Determine the (x, y) coordinate at the center of the cell enclosing the given text.  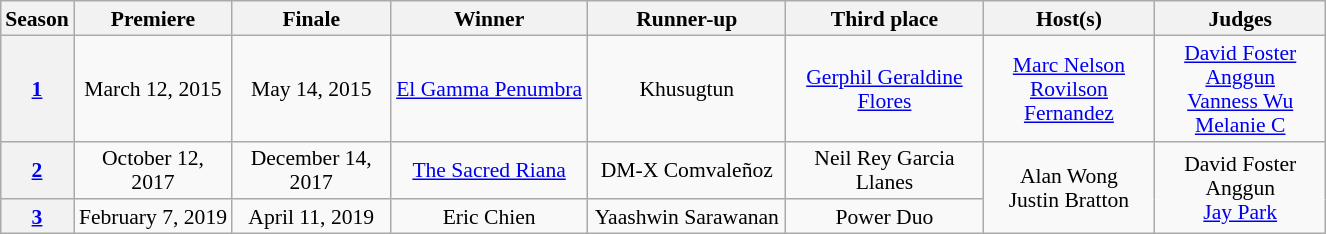
El Gamma Penumbra (489, 88)
October 12, 2017 (153, 170)
Alan WongJustin Bratton (1068, 187)
Neil Rey Garcia Llanes (885, 170)
David FosterAnggunJay Park (1240, 187)
Third place (885, 18)
February 7, 2019 (153, 217)
Runner-up (687, 18)
DM-X Comvaleñoz (687, 170)
March 12, 2015 (153, 88)
The Sacred Riana (489, 170)
Gerphil Geraldine Flores (885, 88)
Marc NelsonRovilson Fernandez (1068, 88)
Khusugtun (687, 88)
December 14, 2017 (311, 170)
David FosterAnggunVanness WuMelanie C (1240, 88)
Season (37, 18)
2 (37, 170)
Winner (489, 18)
Premiere (153, 18)
Judges (1240, 18)
April 11, 2019 (311, 217)
May 14, 2015 (311, 88)
Host(s) (1068, 18)
Finale (311, 18)
3 (37, 217)
1 (37, 88)
Eric Chien (489, 217)
Power Duo (885, 217)
Yaashwin Sarawanan (687, 217)
